Determine the [X, Y] coordinate at the center of the cell enclosing the given text.  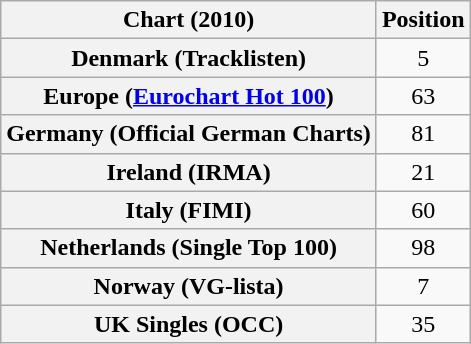
21 [423, 172]
Chart (2010) [189, 20]
Denmark (Tracklisten) [189, 58]
UK Singles (OCC) [189, 324]
Position [423, 20]
Germany (Official German Charts) [189, 134]
63 [423, 96]
98 [423, 248]
Norway (VG-lista) [189, 286]
Europe (Eurochart Hot 100) [189, 96]
7 [423, 286]
60 [423, 210]
Netherlands (Single Top 100) [189, 248]
5 [423, 58]
Italy (FIMI) [189, 210]
35 [423, 324]
81 [423, 134]
Ireland (IRMA) [189, 172]
